Provide the (X, Y) coordinate of the cell's center where the given text is located.  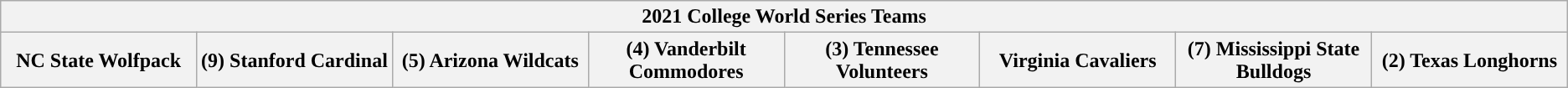
(9) Stanford Cardinal (295, 60)
(2) Texas Longhorns (1469, 60)
(5) Arizona Wildcats (490, 60)
NC State Wolfpack (99, 60)
(4) Vanderbilt Commodores (686, 60)
(7) Mississippi State Bulldogs (1274, 60)
2021 College World Series Teams (784, 17)
Virginia Cavaliers (1078, 60)
(3) Tennessee Volunteers (882, 60)
